Find where the given text appears and provide that cell's center as [x, y] coordinate. 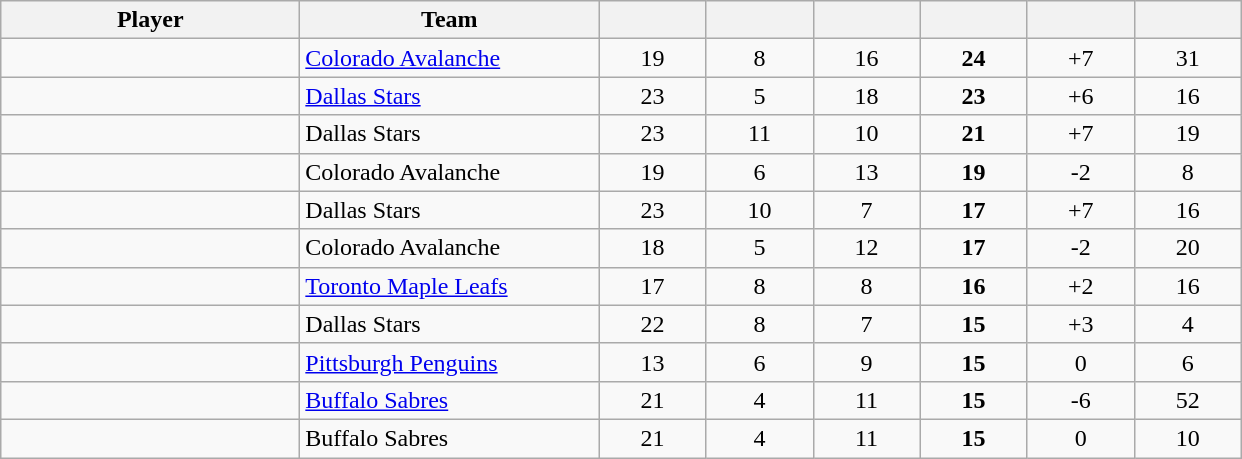
Pittsburgh Penguins [450, 362]
+6 [1080, 96]
22 [652, 324]
52 [1188, 400]
+3 [1080, 324]
-6 [1080, 400]
20 [1188, 248]
+2 [1080, 286]
9 [866, 362]
Team [450, 20]
Toronto Maple Leafs [450, 286]
12 [866, 248]
Player [150, 20]
24 [974, 58]
31 [1188, 58]
